From the cell containing the given text, extract its center point as [x, y] coordinate. 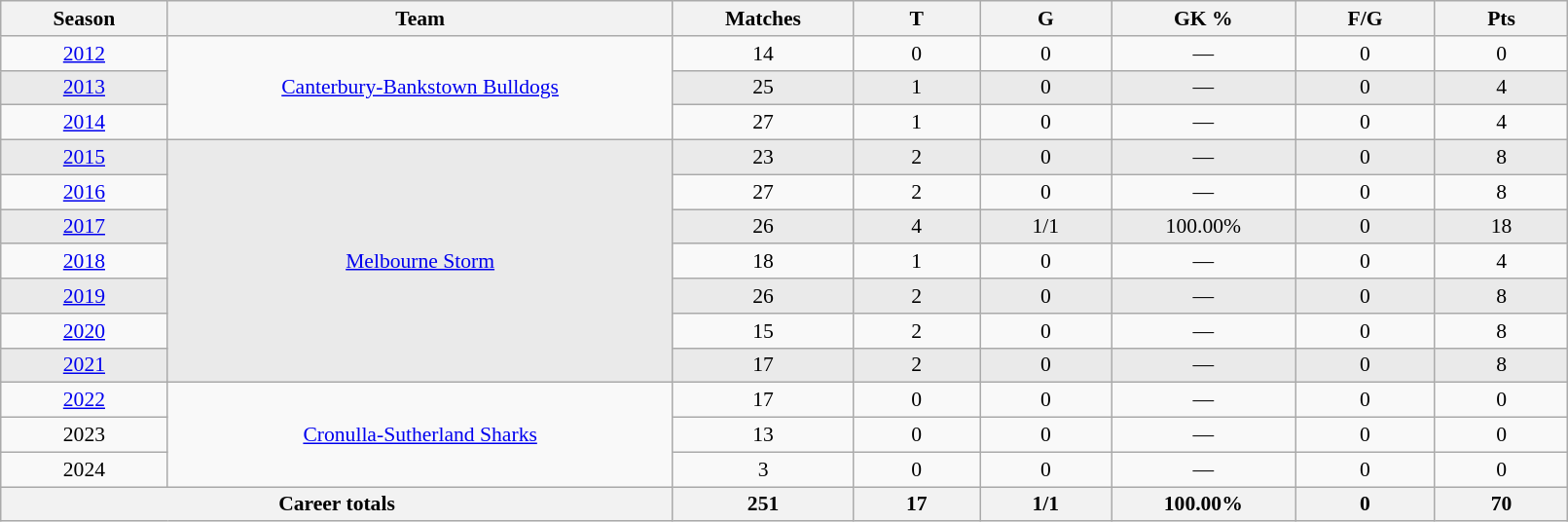
70 [1501, 504]
F/G [1366, 19]
251 [763, 504]
2016 [84, 192]
Melbourne Storm [420, 261]
Team [420, 19]
2019 [84, 296]
2021 [84, 365]
2015 [84, 158]
Season [84, 19]
15 [763, 331]
2024 [84, 469]
2023 [84, 435]
2012 [84, 54]
GK % [1203, 19]
Canterbury-Bankstown Bulldogs [420, 88]
T [917, 19]
13 [763, 435]
3 [763, 469]
2018 [84, 262]
2014 [84, 123]
14 [763, 54]
Career totals [337, 504]
2022 [84, 400]
2013 [84, 88]
25 [763, 88]
G [1045, 19]
2020 [84, 331]
Matches [763, 19]
Pts [1501, 19]
Cronulla-Sutherland Sharks [420, 434]
23 [763, 158]
2017 [84, 227]
